For the text-containing cell, return its midpoint in [X, Y] coordinate format. 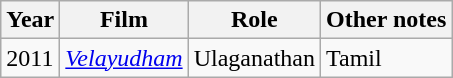
Film [124, 20]
Role [254, 20]
2011 [30, 58]
Year [30, 20]
Ulaganathan [254, 58]
Velayudham [124, 58]
Other notes [386, 20]
Tamil [386, 58]
